Return the [X, Y] coordinate for the center point of the cell that contains the specified text.  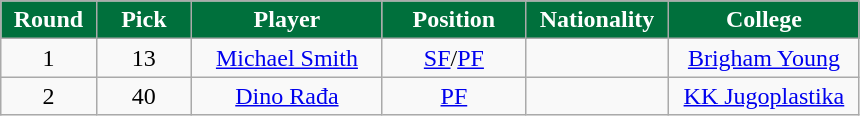
Brigham Young [764, 58]
13 [144, 58]
Nationality [596, 20]
Pick [144, 20]
Position [454, 20]
College [764, 20]
Michael Smith [288, 58]
2 [48, 96]
KK Jugoplastika [764, 96]
PF [454, 96]
1 [48, 58]
40 [144, 96]
SF/PF [454, 58]
Dino Rađa [288, 96]
Round [48, 20]
Player [288, 20]
